Search for the cell housing the specified text and yield its [x, y] center coordinate. 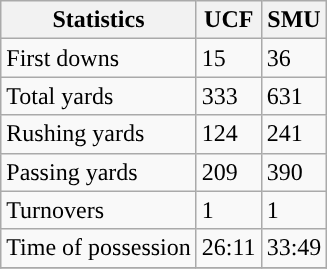
631 [294, 96]
15 [228, 58]
333 [228, 96]
Total yards [99, 96]
First downs [99, 58]
UCF [228, 20]
241 [294, 134]
SMU [294, 20]
124 [228, 134]
Statistics [99, 20]
Turnovers [99, 210]
26:11 [228, 248]
36 [294, 58]
Passing yards [99, 172]
Rushing yards [99, 134]
33:49 [294, 248]
Time of possession [99, 248]
390 [294, 172]
209 [228, 172]
